Return the (x, y) coordinate for the center point of the cell that contains the specified text.  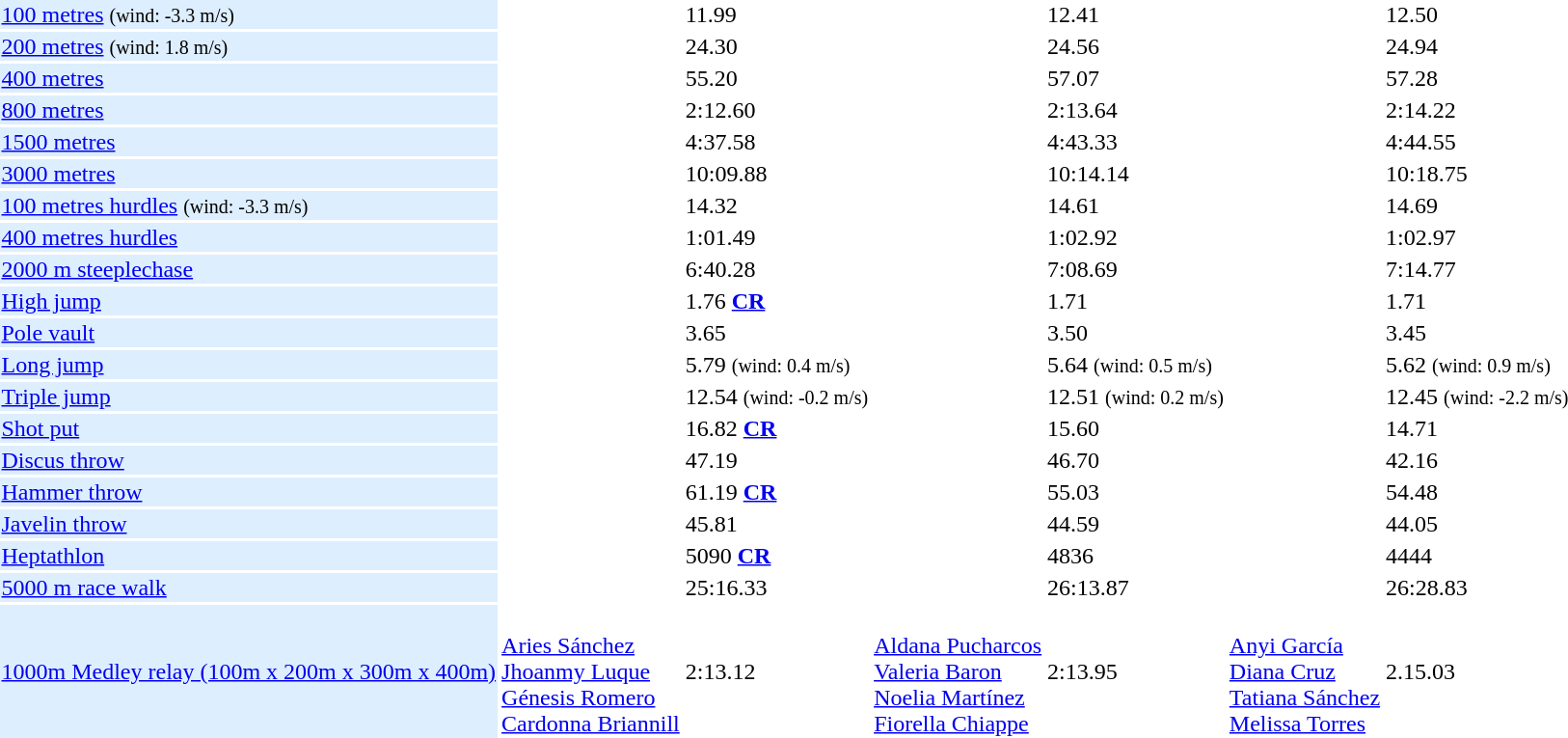
Hammer throw (249, 492)
1:02.92 (1136, 237)
25:16.33 (776, 588)
3.65 (776, 333)
10:09.88 (776, 174)
5000 m race walk (249, 588)
Pole vault (249, 333)
14.32 (776, 205)
12.51 (wind: 0.2 m/s) (1136, 396)
Javelin throw (249, 524)
55.03 (1136, 492)
2:13.64 (1136, 110)
Aldana Pucharcos Valeria Baron Noelia Martínez Fiorella Chiappe (959, 671)
4:43.33 (1136, 142)
Discus throw (249, 460)
12.41 (1136, 14)
Triple jump (249, 396)
47.19 (776, 460)
100 metres (wind: -3.3 m/s) (249, 14)
4:37.58 (776, 142)
3.50 (1136, 333)
2:12.60 (776, 110)
10:14.14 (1136, 174)
1:01.49 (776, 237)
61.19 CR (776, 492)
Aries Sánchez Jhoanmy Luque Génesis Romero Cardonna Briannill (591, 671)
16.82 CR (776, 428)
46.70 (1136, 460)
High jump (249, 301)
2:13.95 (1136, 671)
2:13.12 (776, 671)
100 metres hurdles (wind: -3.3 m/s) (249, 205)
24.30 (776, 46)
6:40.28 (776, 269)
1000m Medley relay (100m x 200m x 300m x 400m) (249, 671)
11.99 (776, 14)
400 metres hurdles (249, 237)
Shot put (249, 428)
4836 (1136, 556)
1500 metres (249, 142)
2000 m steeplechase (249, 269)
45.81 (776, 524)
200 metres (wind: 1.8 m/s) (249, 46)
Anyi García Diana Cruz Tatiana Sánchez Melissa Torres (1304, 671)
5.64 (wind: 0.5 m/s) (1136, 365)
5090 CR (776, 556)
57.07 (1136, 78)
24.56 (1136, 46)
12.54 (wind: -0.2 m/s) (776, 396)
Long jump (249, 365)
7:08.69 (1136, 269)
15.60 (1136, 428)
55.20 (776, 78)
Heptathlon (249, 556)
1.71 (1136, 301)
400 metres (249, 78)
14.61 (1136, 205)
44.59 (1136, 524)
5.79 (wind: 0.4 m/s) (776, 365)
1.76 CR (776, 301)
26:13.87 (1136, 588)
3000 metres (249, 174)
800 metres (249, 110)
